Provide the (X, Y) coordinate of the cell's center where the given text is located.  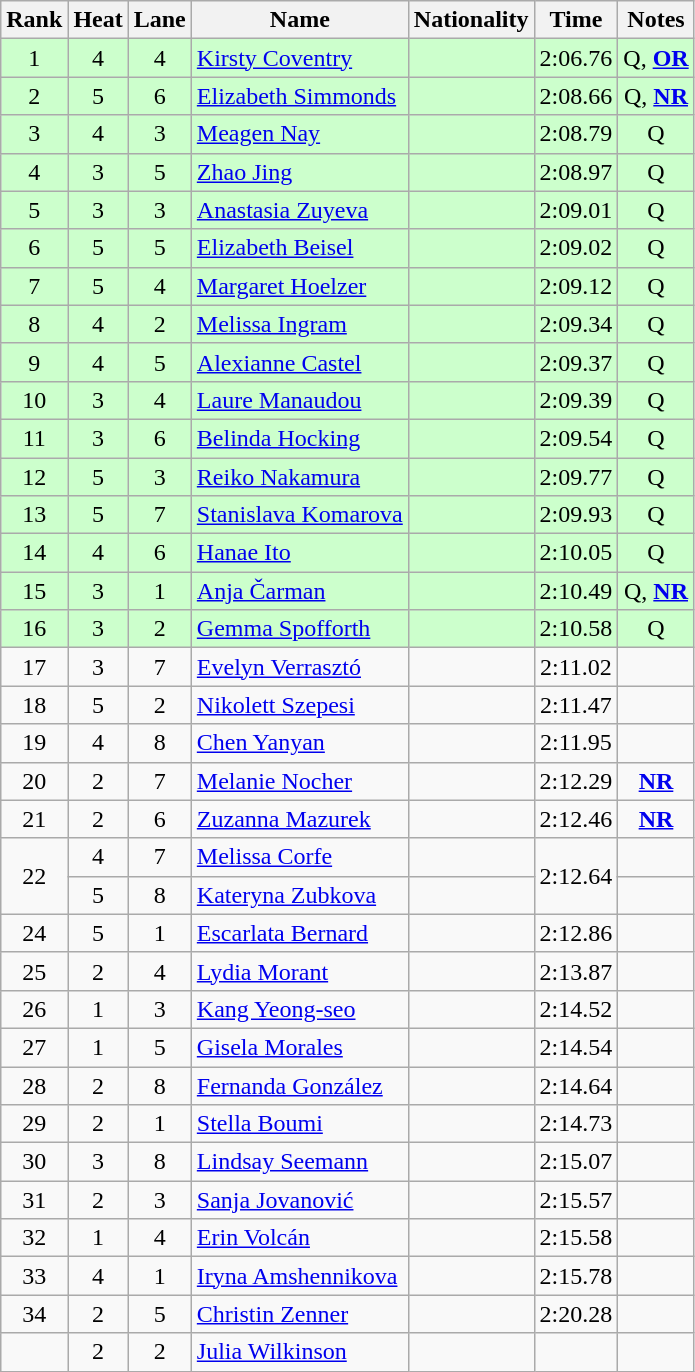
2:09.37 (576, 362)
2:09.12 (576, 286)
20 (34, 781)
2:08.97 (576, 172)
30 (34, 1162)
25 (34, 971)
31 (34, 1200)
9 (34, 362)
27 (34, 1047)
Erin Volcán (300, 1238)
Christin Zenner (300, 1314)
24 (34, 933)
2:09.34 (576, 324)
21 (34, 819)
11 (34, 438)
Notes (656, 20)
Zhao Jing (300, 172)
Julia Wilkinson (300, 1352)
2:12.86 (576, 933)
Kirsty Coventry (300, 58)
Chen Yanyan (300, 743)
33 (34, 1276)
2:20.28 (576, 1314)
12 (34, 477)
Heat (98, 20)
Time (576, 20)
2:09.01 (576, 210)
Belinda Hocking (300, 438)
Anastasia Zuyeva (300, 210)
2:15.78 (576, 1276)
2:15.58 (576, 1238)
Elizabeth Beisel (300, 248)
Reiko Nakamura (300, 477)
Stanislava Komarova (300, 515)
2:12.29 (576, 781)
2:06.76 (576, 58)
Fernanda González (300, 1085)
Nationality (471, 20)
Iryna Amshennikova (300, 1276)
Gemma Spofforth (300, 629)
2:14.52 (576, 1009)
Elizabeth Simmonds (300, 96)
Q, OR (656, 58)
17 (34, 667)
Melanie Nocher (300, 781)
Kateryna Zubkova (300, 895)
14 (34, 553)
Lane (160, 20)
Lindsay Seemann (300, 1162)
10 (34, 400)
Evelyn Verrasztó (300, 667)
Laure Manaudou (300, 400)
Gisela Morales (300, 1047)
2:14.54 (576, 1047)
2:15.07 (576, 1162)
Zuzanna Mazurek (300, 819)
29 (34, 1124)
18 (34, 705)
Escarlata Bernard (300, 933)
22 (34, 876)
2:12.46 (576, 819)
2:08.79 (576, 134)
Rank (34, 20)
2:09.02 (576, 248)
Anja Čarman (300, 591)
Margaret Hoelzer (300, 286)
2:14.64 (576, 1085)
13 (34, 515)
Hanae Ito (300, 553)
28 (34, 1085)
Melissa Ingram (300, 324)
2:09.54 (576, 438)
Kang Yeong-seo (300, 1009)
2:11.95 (576, 743)
2:15.57 (576, 1200)
2:13.87 (576, 971)
26 (34, 1009)
Melissa Corfe (300, 857)
Lydia Morant (300, 971)
Stella Boumi (300, 1124)
2:10.58 (576, 629)
2:08.66 (576, 96)
Name (300, 20)
2:12.64 (576, 876)
Alexianne Castel (300, 362)
Nikolett Szepesi (300, 705)
2:09.77 (576, 477)
2:11.02 (576, 667)
19 (34, 743)
2:14.73 (576, 1124)
16 (34, 629)
Meagen Nay (300, 134)
2:10.05 (576, 553)
Sanja Jovanović (300, 1200)
34 (34, 1314)
2:09.93 (576, 515)
2:11.47 (576, 705)
32 (34, 1238)
15 (34, 591)
2:09.39 (576, 400)
2:10.49 (576, 591)
